Scan for the cell matching the given text and deliver its [X, Y] coordinate at center. 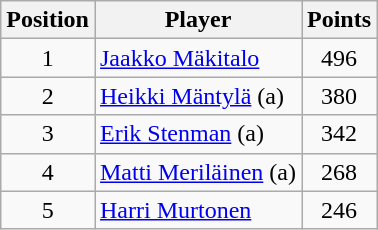
1 [48, 58]
496 [340, 58]
342 [340, 134]
5 [48, 210]
Player [198, 20]
246 [340, 210]
Erik Stenman (a) [198, 134]
Harri Murtonen [198, 210]
268 [340, 172]
Matti Meriläinen (a) [198, 172]
2 [48, 96]
3 [48, 134]
4 [48, 172]
Position [48, 20]
Jaakko Mäkitalo [198, 58]
Points [340, 20]
Heikki Mäntylä (a) [198, 96]
380 [340, 96]
